Provide the (X, Y) coordinate of the cell's center where the given text is located.  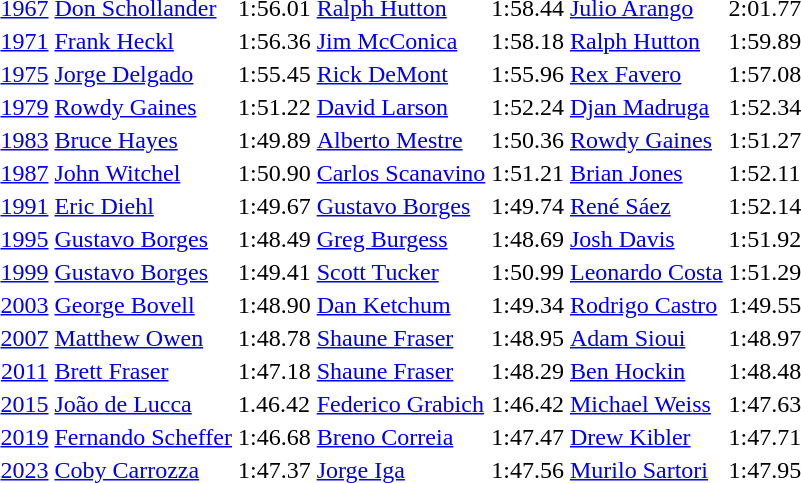
1:49.89 (274, 140)
1:50.36 (528, 140)
1:47.47 (528, 437)
Josh Davis (646, 239)
Federico Grabich (401, 404)
1:47.18 (274, 371)
1.46.42 (274, 404)
Rodrigo Castro (646, 305)
Breno Correia (401, 437)
Leonardo Costa (646, 272)
John Witchel (143, 173)
Dan Ketchum (401, 305)
Carlos Scanavino (401, 173)
Adam Sioui (646, 338)
Brian Jones (646, 173)
Frank Heckl (143, 41)
1:48.78 (274, 338)
1:46.68 (274, 437)
Greg Burgess (401, 239)
Eric Diehl (143, 206)
Brett Fraser (143, 371)
Djan Madruga (646, 107)
1:49.74 (528, 206)
1:48.95 (528, 338)
João de Lucca (143, 404)
1:49.67 (274, 206)
1:58.18 (528, 41)
Michael Weiss (646, 404)
1:48.49 (274, 239)
1:50.99 (528, 272)
1:55.96 (528, 74)
1:49.34 (528, 305)
David Larson (401, 107)
1:48.90 (274, 305)
1:52.24 (528, 107)
Scott Tucker (401, 272)
1:48.29 (528, 371)
Rick DeMont (401, 74)
1:48.69 (528, 239)
1:46.42 (528, 404)
Fernando Scheffer (143, 437)
George Bovell (143, 305)
Alberto Mestre (401, 140)
Rex Favero (646, 74)
1:55.45 (274, 74)
1:49.41 (274, 272)
Bruce Hayes (143, 140)
Ralph Hutton (646, 41)
Ben Hockin (646, 371)
1:56.36 (274, 41)
Drew Kibler (646, 437)
1:51.22 (274, 107)
1:51.21 (528, 173)
Jorge Delgado (143, 74)
Matthew Owen (143, 338)
1:50.90 (274, 173)
Jim McConica (401, 41)
René Sáez (646, 206)
